For the text-containing cell, return its midpoint in (x, y) coordinate format. 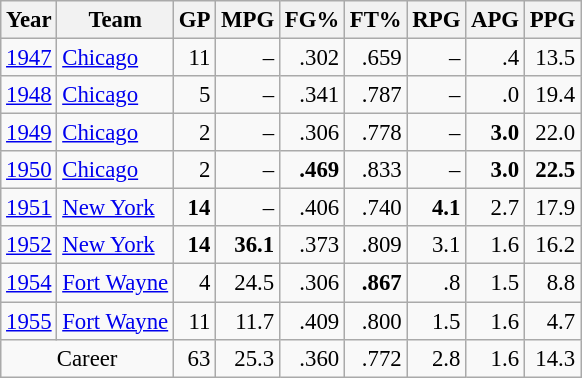
1950 (29, 170)
.833 (376, 170)
24.5 (248, 283)
Team (116, 20)
.772 (376, 358)
PPG (552, 20)
.800 (376, 321)
.809 (376, 245)
2.7 (496, 208)
FT% (376, 20)
.787 (376, 95)
1954 (29, 283)
.4 (496, 58)
14.3 (552, 358)
.778 (376, 133)
5 (194, 95)
8.8 (552, 283)
.373 (312, 245)
.740 (376, 208)
1951 (29, 208)
1952 (29, 245)
.8 (436, 283)
FG% (312, 20)
.360 (312, 358)
Career (88, 358)
RPG (436, 20)
22.0 (552, 133)
1955 (29, 321)
Year (29, 20)
1947 (29, 58)
36.1 (248, 245)
.409 (312, 321)
13.5 (552, 58)
16.2 (552, 245)
17.9 (552, 208)
25.3 (248, 358)
4.7 (552, 321)
.406 (312, 208)
1948 (29, 95)
22.5 (552, 170)
4.1 (436, 208)
APG (496, 20)
11.7 (248, 321)
.659 (376, 58)
4 (194, 283)
.341 (312, 95)
.469 (312, 170)
63 (194, 358)
.867 (376, 283)
19.4 (552, 95)
MPG (248, 20)
1949 (29, 133)
2.8 (436, 358)
.0 (496, 95)
3.1 (436, 245)
.302 (312, 58)
GP (194, 20)
